Pinpoint the cell where the given text exists, returning its [x, y] midpoint coordinate. 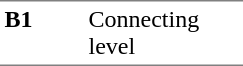
B1 [42, 33]
Connecting level [164, 33]
